Locate the cell with the specified text and output its [x, y] center coordinate. 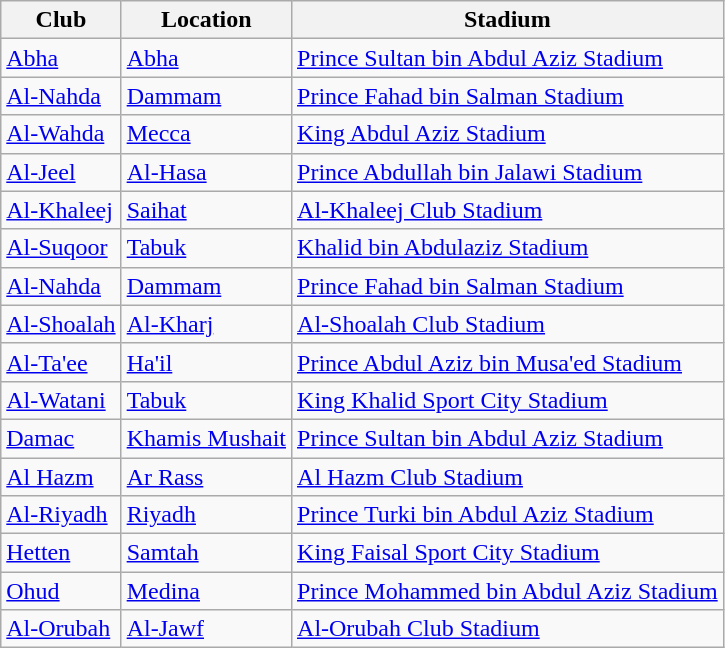
Al-Shoalah Club Stadium [508, 324]
Al-Ta'ee [61, 362]
Al-Shoalah [61, 324]
Stadium [508, 20]
Prince Abdullah bin Jalawi Stadium [508, 172]
Al-Hasa [206, 172]
Location [206, 20]
Al-Orubah Club Stadium [508, 629]
Prince Turki bin Abdul Aziz Stadium [508, 515]
King Abdul Aziz Stadium [508, 134]
Al Hazm Club Stadium [508, 477]
Ohud [61, 591]
King Faisal Sport City Stadium [508, 553]
Al-Kharj [206, 324]
Riyadh [206, 515]
Al Hazm [61, 477]
Samtah [206, 553]
Saihat [206, 210]
Medina [206, 591]
Al-Khaleej [61, 210]
Al-Riyadh [61, 515]
Al-Khaleej Club Stadium [508, 210]
Damac [61, 438]
Club [61, 20]
Khamis Mushait [206, 438]
Al-Orubah [61, 629]
Al-Wahda [61, 134]
Ha'il [206, 362]
King Khalid Sport City Stadium [508, 400]
Mecca [206, 134]
Al-Suqoor [61, 248]
Hetten [61, 553]
Al-Jawf [206, 629]
Al-Jeel [61, 172]
Ar Rass [206, 477]
Prince Abdul Aziz bin Musa'ed Stadium [508, 362]
Khalid bin Abdulaziz Stadium [508, 248]
Al-Watani [61, 400]
Prince Mohammed bin Abdul Aziz Stadium [508, 591]
